From the cell containing the given text, extract its center point as [x, y] coordinate. 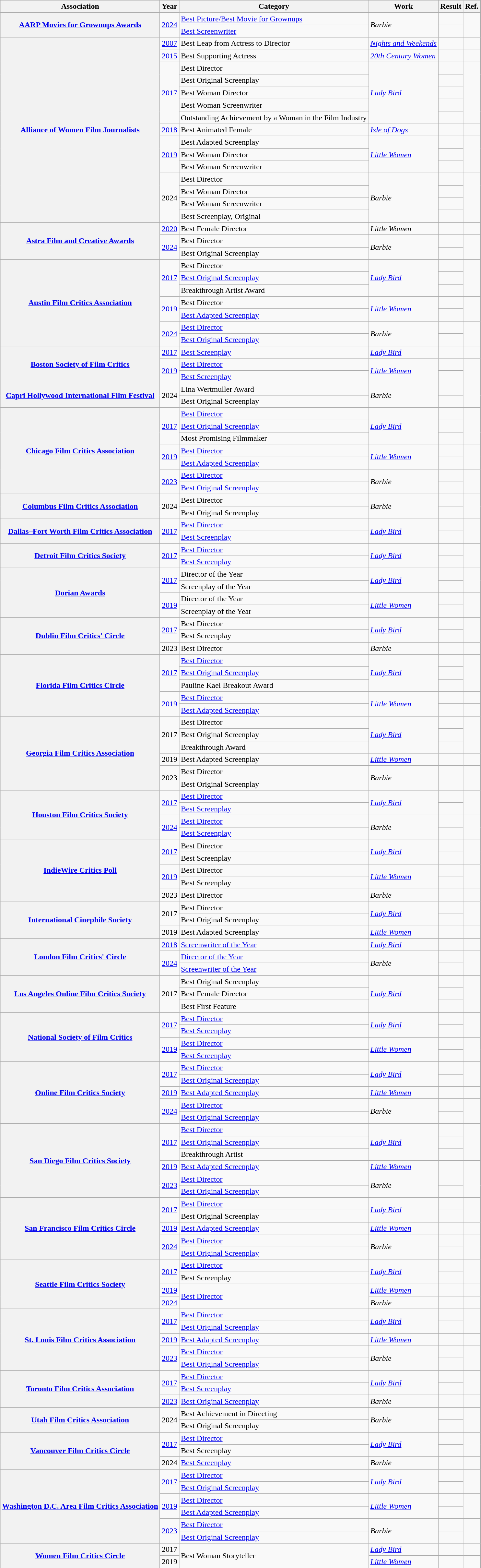
Best Woman Storyteller [274, 1556]
Best Supporting Actress [274, 56]
Austin Film Critics Association [80, 303]
Vancouver Film Critics Circle [80, 1451]
Outstanding Achievement by a Woman in the Film Industry [274, 117]
Most Promising Filmmaker [274, 438]
Online Film Critics Society [80, 1093]
Utah Film Critics Association [80, 1420]
National Society of Film Critics [80, 1037]
2020 [169, 229]
Chicago Film Critics Association [80, 451]
Category [274, 6]
Best Picture/Best Movie for Grownups [274, 19]
International Cinephile Society [80, 920]
Boston Society of Film Critics [80, 364]
Lina Wertmuller Award [274, 389]
Los Angeles Online Film Critics Society [80, 994]
San Diego Film Critics Society [80, 1160]
Alliance of Women Film Journalists [80, 130]
San Francisco Film Critics Circle [80, 1228]
Houston Film Critics Society [80, 815]
St. Louis Film Critics Association [80, 1339]
Dublin Film Critics' Circle [80, 636]
Women Film Critics Circle [80, 1556]
Washington D.C. Area Film Critics Association [80, 1506]
Best Screenwriter [274, 31]
Breakthrough Artist [274, 1155]
Best Screenplay, Original [274, 216]
IndieWire Critics Poll [80, 870]
Astra Film and Creative Awards [80, 241]
Work [403, 6]
Best First Feature [274, 1006]
Capri Hollywood International Film Festival [80, 395]
Year [169, 6]
Detroit Film Critics Society [80, 556]
Best Achievement in Directing [274, 1414]
Columbus Film Critics Association [80, 506]
Breakthrough Award [274, 747]
Dorian Awards [80, 593]
Seattle Film Critics Society [80, 1284]
Association [80, 6]
Georgia Film Critics Association [80, 753]
Dallas–Fort Worth Film Critics Association [80, 531]
Breakthrough Artist Award [274, 290]
Result [451, 6]
AARP Movies for Grownups Awards [80, 25]
Best Leap from Actress to Director [274, 43]
2007 [169, 43]
Best Animated Female [274, 130]
Ref. [472, 6]
Toronto Film Critics Association [80, 1389]
Nights and Weekends [403, 43]
Florida Film Critics Circle [80, 685]
Isle of Dogs [403, 130]
London Film Critics' Circle [80, 957]
20th Century Women [403, 56]
2015 [169, 56]
Pauline Kael Breakout Award [274, 685]
